Locate the cell with the specified text and output its [x, y] center coordinate. 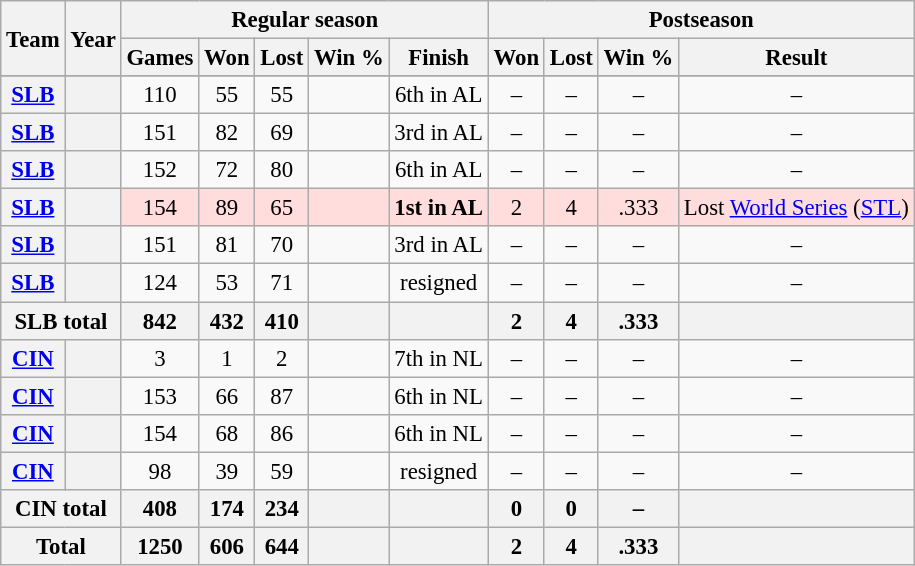
CIN total [61, 509]
Finish [438, 58]
1st in AL [438, 208]
70 [282, 245]
606 [227, 546]
59 [282, 471]
Team [33, 38]
Games [160, 58]
110 [160, 95]
SLB total [61, 321]
Year [93, 38]
644 [282, 546]
81 [227, 245]
80 [282, 170]
842 [160, 321]
72 [227, 170]
66 [227, 396]
174 [227, 509]
Lost World Series (STL) [797, 208]
408 [160, 509]
98 [160, 471]
234 [282, 509]
68 [227, 433]
1250 [160, 546]
53 [227, 283]
65 [282, 208]
Postseason [701, 20]
Total [61, 546]
87 [282, 396]
152 [160, 170]
69 [282, 133]
7th in NL [438, 358]
82 [227, 133]
86 [282, 433]
1 [227, 358]
124 [160, 283]
71 [282, 283]
Result [797, 58]
3 [160, 358]
410 [282, 321]
153 [160, 396]
Regular season [304, 20]
432 [227, 321]
89 [227, 208]
39 [227, 471]
